Capture the cell that displays the provided text and extract its [X, Y] central coordinate. 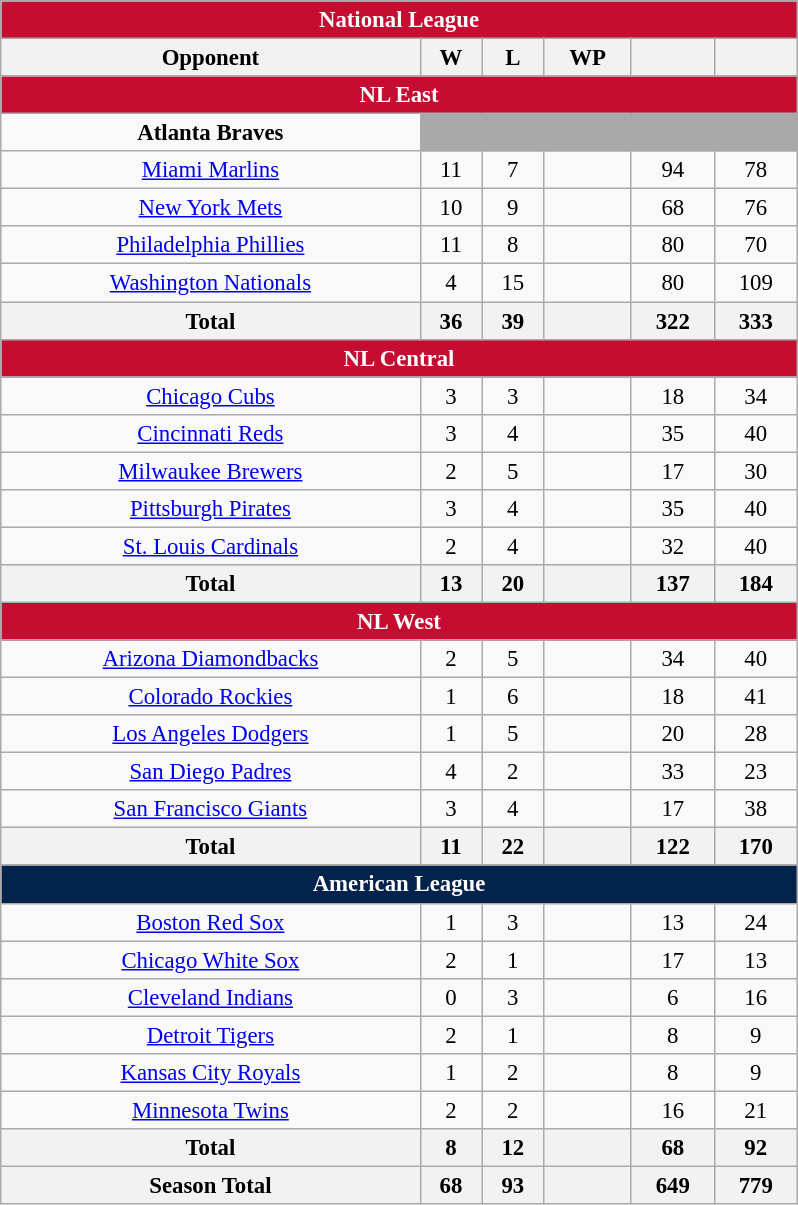
23 [756, 772]
Milwaukee Brewers [210, 471]
94 [672, 170]
American League [399, 885]
38 [756, 809]
St. Louis Cardinals [210, 546]
322 [672, 321]
22 [513, 847]
333 [756, 321]
New York Mets [210, 208]
122 [672, 847]
30 [756, 471]
78 [756, 170]
109 [756, 283]
92 [756, 1148]
0 [451, 997]
779 [756, 1185]
28 [756, 734]
Philadelphia Phillies [210, 245]
Chicago Cubs [210, 396]
Season Total [210, 1185]
137 [672, 584]
Minnesota Twins [210, 1110]
San Francisco Giants [210, 809]
15 [513, 283]
Opponent [210, 58]
Atlanta Braves [210, 133]
Chicago White Sox [210, 960]
12 [513, 1148]
San Diego Padres [210, 772]
Kansas City Royals [210, 1073]
WP [588, 58]
Pittsburgh Pirates [210, 509]
Boston Red Sox [210, 922]
170 [756, 847]
76 [756, 208]
21 [756, 1110]
7 [513, 170]
L [513, 58]
NL East [399, 95]
Miami Marlins [210, 170]
184 [756, 584]
Cleveland Indians [210, 997]
Colorado Rockies [210, 697]
10 [451, 208]
24 [756, 922]
70 [756, 245]
36 [451, 321]
Los Angeles Dodgers [210, 734]
39 [513, 321]
32 [672, 546]
41 [756, 697]
National League [399, 20]
93 [513, 1185]
649 [672, 1185]
Cincinnati Reds [210, 433]
W [451, 58]
NL West [399, 621]
NL Central [399, 358]
33 [672, 772]
Arizona Diamondbacks [210, 659]
Washington Nationals [210, 283]
Detroit Tigers [210, 1035]
